From the cell containing the given text, extract its center point as [x, y] coordinate. 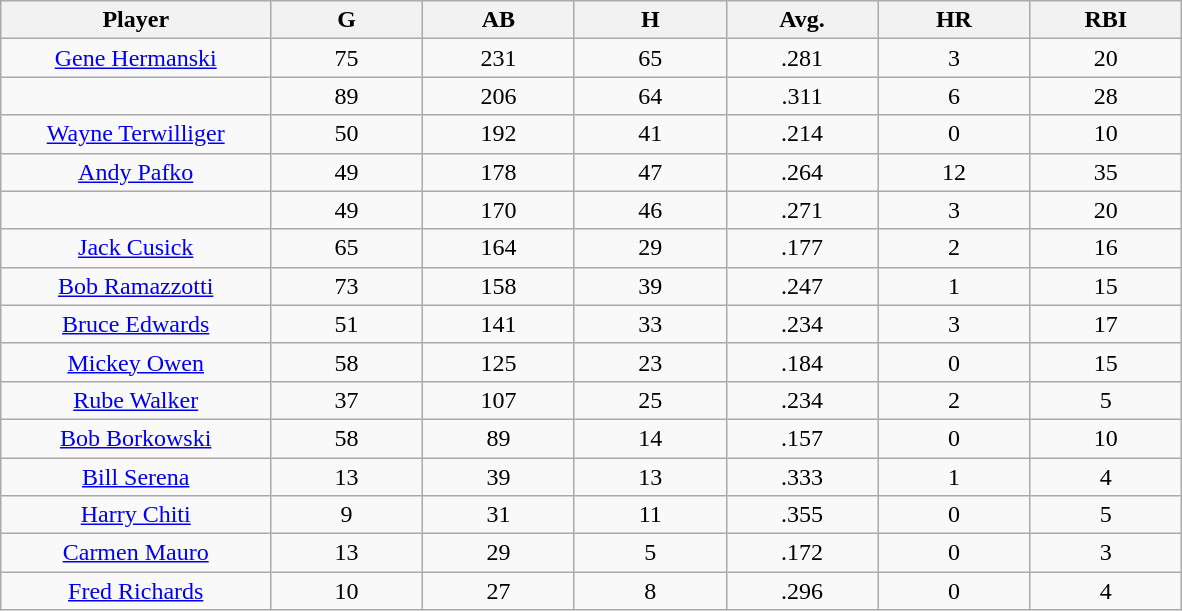
17 [1106, 324]
Wayne Terwilliger [136, 134]
.184 [802, 362]
73 [347, 286]
Bill Serena [136, 477]
158 [499, 286]
Fred Richards [136, 591]
.157 [802, 438]
AB [499, 20]
75 [347, 58]
Bob Borkowski [136, 438]
23 [650, 362]
Jack Cusick [136, 248]
Rube Walker [136, 400]
Player [136, 20]
33 [650, 324]
31 [499, 515]
H [650, 20]
Avg. [802, 20]
37 [347, 400]
HR [954, 20]
170 [499, 210]
.311 [802, 96]
.177 [802, 248]
46 [650, 210]
164 [499, 248]
Gene Hermanski [136, 58]
16 [1106, 248]
.247 [802, 286]
G [347, 20]
178 [499, 172]
9 [347, 515]
Bruce Edwards [136, 324]
41 [650, 134]
RBI [1106, 20]
Bob Ramazzotti [136, 286]
125 [499, 362]
Carmen Mauro [136, 553]
12 [954, 172]
50 [347, 134]
Harry Chiti [136, 515]
.355 [802, 515]
27 [499, 591]
192 [499, 134]
.333 [802, 477]
28 [1106, 96]
64 [650, 96]
231 [499, 58]
.172 [802, 553]
.281 [802, 58]
14 [650, 438]
47 [650, 172]
.264 [802, 172]
35 [1106, 172]
206 [499, 96]
51 [347, 324]
11 [650, 515]
25 [650, 400]
Andy Pafko [136, 172]
.296 [802, 591]
6 [954, 96]
Mickey Owen [136, 362]
8 [650, 591]
.214 [802, 134]
141 [499, 324]
.271 [802, 210]
107 [499, 400]
